For the text-containing cell, return its midpoint in (X, Y) coordinate format. 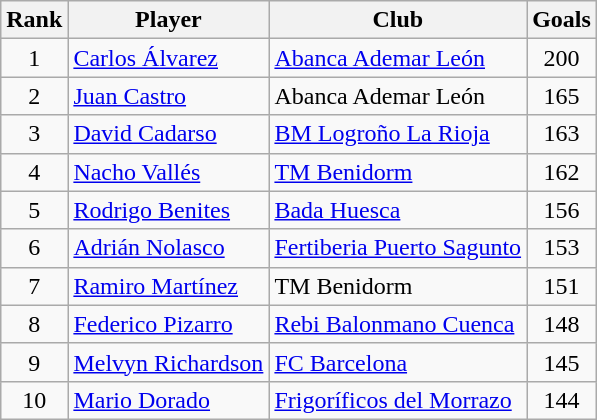
165 (562, 96)
7 (34, 286)
FC Barcelona (398, 362)
Player (168, 20)
4 (34, 172)
145 (562, 362)
Nacho Vallés (168, 172)
6 (34, 248)
9 (34, 362)
163 (562, 134)
153 (562, 248)
BM Logroño La Rioja (398, 134)
8 (34, 324)
Mario Dorado (168, 400)
Rebi Balonmano Cuenca (398, 324)
Bada Huesca (398, 210)
148 (562, 324)
5 (34, 210)
200 (562, 58)
Adrián Nolasco (168, 248)
1 (34, 58)
Goals (562, 20)
Fertiberia Puerto Sagunto (398, 248)
Ramiro Martínez (168, 286)
3 (34, 134)
David Cadarso (168, 134)
Melvyn Richardson (168, 362)
Federico Pizarro (168, 324)
Rodrigo Benites (168, 210)
Juan Castro (168, 96)
Frigoríficos del Morrazo (398, 400)
162 (562, 172)
Club (398, 20)
151 (562, 286)
Carlos Álvarez (168, 58)
2 (34, 96)
Rank (34, 20)
156 (562, 210)
144 (562, 400)
10 (34, 400)
